Output the [x, y] coordinate of the center of the cell containing the given text.  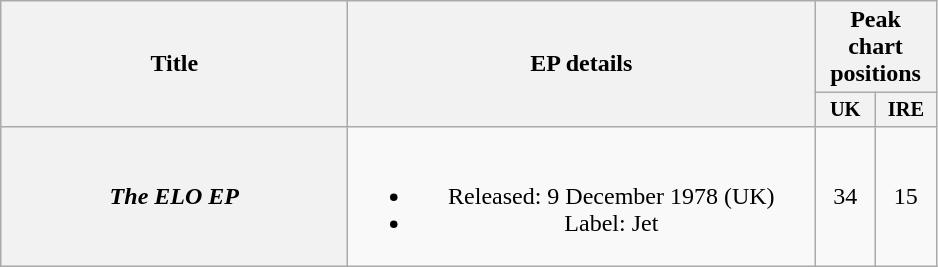
UK [846, 110]
Peak chart positions [876, 47]
IRE [906, 110]
15 [906, 196]
EP details [582, 64]
The ELO EP [174, 196]
34 [846, 196]
Released: 9 December 1978 (UK)Label: Jet [582, 196]
Title [174, 64]
